Provide the [X, Y] coordinate of the cell's center where the given text is located.  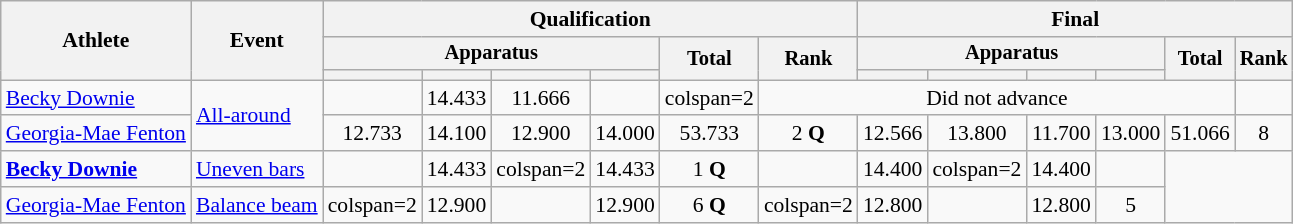
5 [1130, 205]
8 [1264, 134]
All-around [257, 116]
51.066 [1200, 134]
Event [257, 40]
14.100 [456, 134]
13.000 [1130, 134]
Balance beam [257, 205]
Athlete [96, 40]
12.733 [372, 134]
14.000 [624, 134]
53.733 [710, 134]
Did not advance [997, 98]
11.700 [1060, 134]
6 Q [710, 205]
13.800 [976, 134]
Final [1076, 19]
2 Q [808, 134]
11.666 [540, 98]
Uneven bars [257, 169]
Qualification [590, 19]
12.566 [892, 134]
1 Q [710, 169]
